Pinpoint the cell where the given text exists, returning its (X, Y) midpoint coordinate. 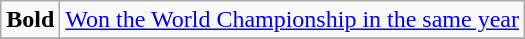
Won the World Championship in the same year (292, 20)
Bold (30, 20)
